Capture the cell that displays the provided text and extract its [X, Y] central coordinate. 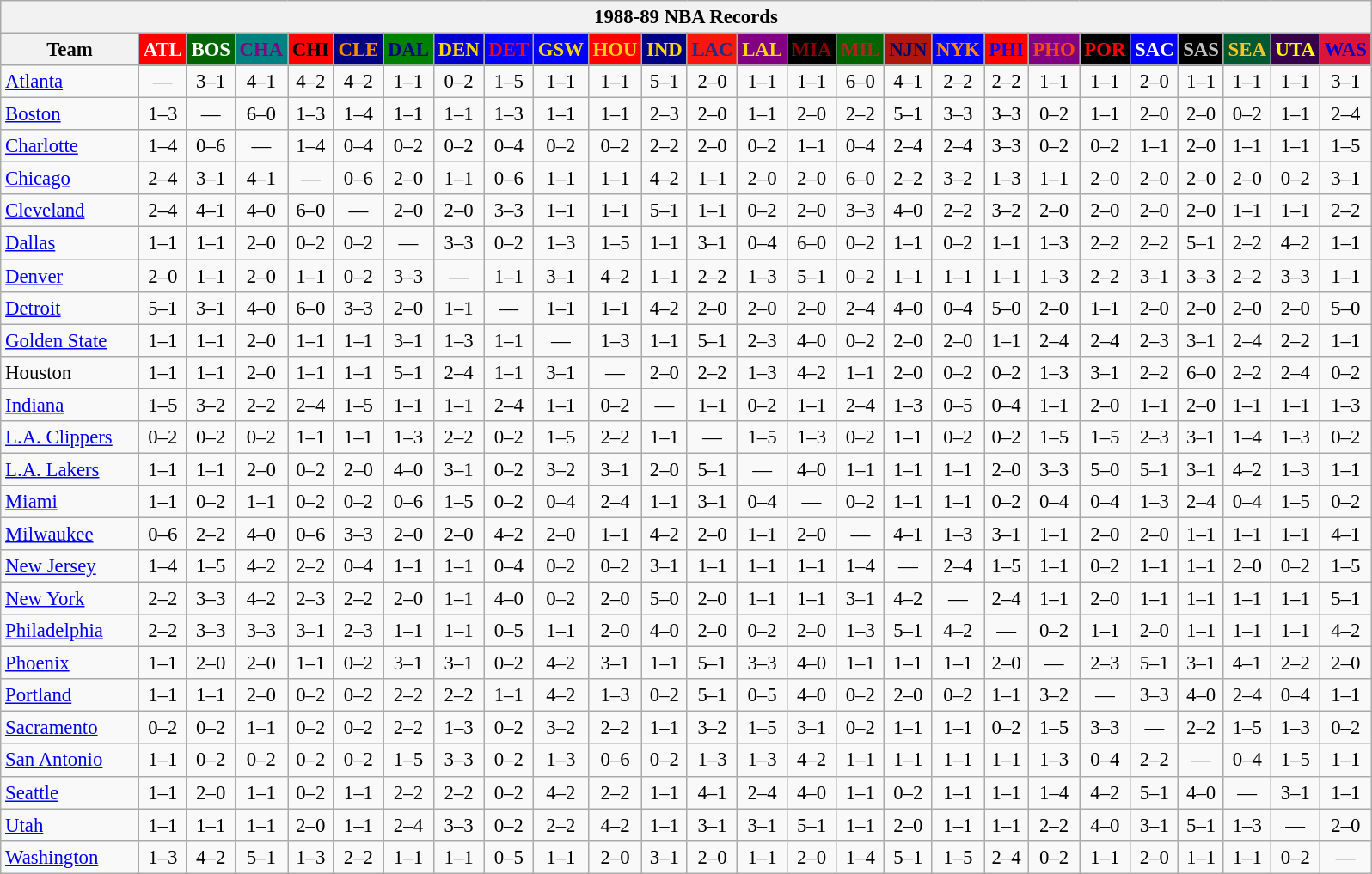
Milwaukee [70, 534]
Miami [70, 502]
Team [70, 50]
Charlotte [70, 146]
DET [509, 50]
SAS [1201, 50]
New York [70, 599]
Sacramento [70, 728]
New Jersey [70, 566]
NYK [958, 50]
CLE [358, 50]
Portland [70, 695]
UTA [1295, 50]
San Antonio [70, 761]
SAC [1155, 50]
Atlanta [70, 82]
L.A. Lakers [70, 469]
DAL [409, 50]
IND [665, 50]
Utah [70, 825]
LAC [712, 50]
BOS [211, 50]
Seattle [70, 792]
Chicago [70, 179]
Denver [70, 276]
Washington [70, 857]
ATL [162, 50]
Detroit [70, 308]
Houston [70, 372]
WAS [1345, 50]
MIA [812, 50]
MIL [861, 50]
CHI [310, 50]
Golden State [70, 340]
Indiana [70, 405]
1988-89 NBA Records [686, 17]
Phoenix [70, 663]
Boston [70, 114]
NJN [908, 50]
PHI [1006, 50]
CHA [261, 50]
Cleveland [70, 211]
SEA [1246, 50]
Philadelphia [70, 631]
HOU [616, 50]
L.A. Clippers [70, 437]
POR [1106, 50]
GSW [560, 50]
LAL [762, 50]
PHO [1054, 50]
Dallas [70, 243]
DEN [459, 50]
